Provide the [X, Y] coordinate of the cell's center where the given text is located.  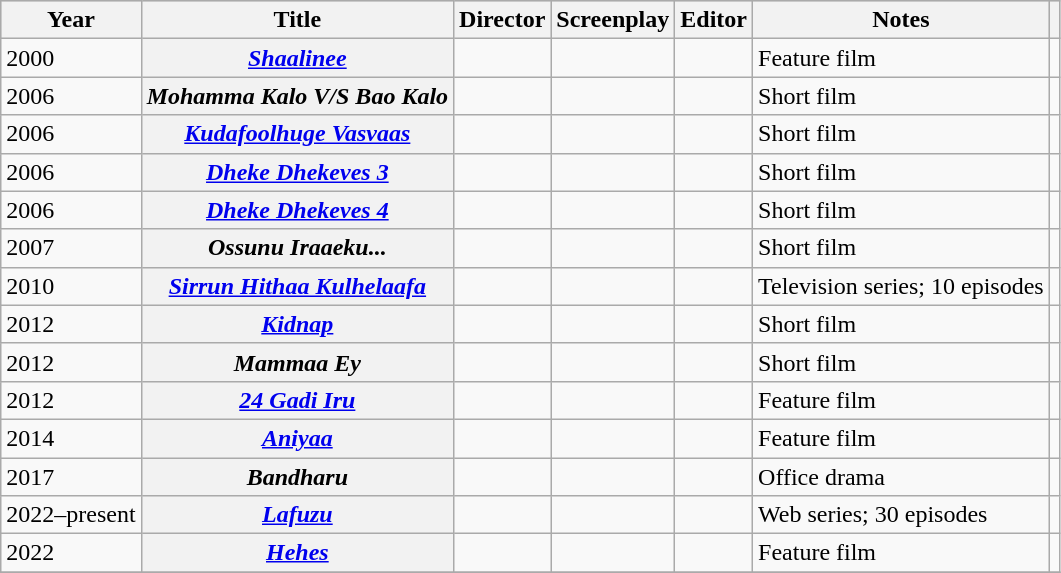
Kudafoolhuge Vasvaas [297, 134]
Sirrun Hithaa Kulhelaafa [297, 286]
2022 [71, 553]
Notes [902, 20]
2000 [71, 58]
Hehes [297, 553]
Mohamma Kalo V/S Bao Kalo [297, 96]
Director [502, 20]
2010 [71, 286]
Office drama [902, 477]
Editor [714, 20]
Title [297, 20]
Bandharu [297, 477]
Dheke Dhekeves 3 [297, 172]
Kidnap [297, 324]
Ossunu Iraaeku... [297, 248]
Television series; 10 episodes [902, 286]
Aniyaa [297, 438]
24 Gadi Iru [297, 400]
Web series; 30 episodes [902, 515]
2014 [71, 438]
Dheke Dhekeves 4 [297, 210]
Screenplay [613, 20]
2022–present [71, 515]
Mammaa Ey [297, 362]
Shaalinee [297, 58]
2007 [71, 248]
Year [71, 20]
Lafuzu [297, 515]
2017 [71, 477]
